Find where the given text appears and provide that cell's center as [x, y] coordinate. 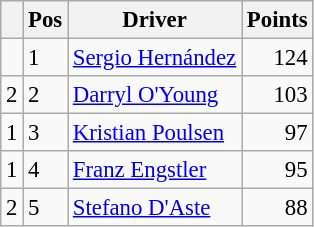
88 [278, 208]
Driver [155, 20]
4 [46, 170]
Points [278, 20]
Kristian Poulsen [155, 133]
3 [46, 133]
95 [278, 170]
103 [278, 95]
Stefano D'Aste [155, 208]
97 [278, 133]
Pos [46, 20]
Darryl O'Young [155, 95]
5 [46, 208]
124 [278, 58]
Sergio Hernández [155, 58]
Franz Engstler [155, 170]
